Determine the [x, y] coordinate at the center of the cell enclosing the given text.  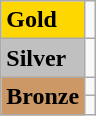
Gold [43, 20]
Silver [43, 58]
Bronze [43, 96]
